Pinpoint the cell where the given text exists, returning its [x, y] midpoint coordinate. 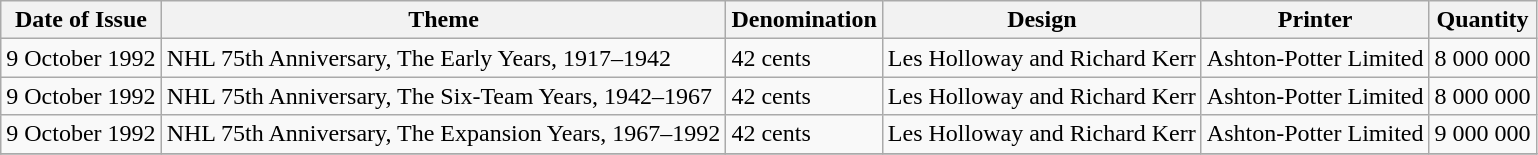
9 000 000 [1482, 134]
NHL 75th Anniversary, The Early Years, 1917–1942 [444, 58]
NHL 75th Anniversary, The Six-Team Years, 1942–1967 [444, 96]
Design [1042, 20]
Denomination [804, 20]
Printer [1315, 20]
NHL 75th Anniversary, The Expansion Years, 1967–1992 [444, 134]
Quantity [1482, 20]
Date of Issue [81, 20]
Theme [444, 20]
